Search for the cell housing the specified text and yield its [x, y] center coordinate. 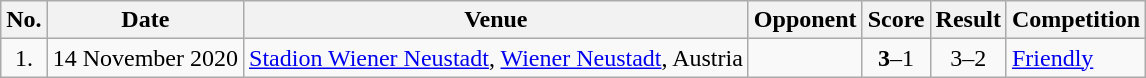
Opponent [805, 20]
3–1 [896, 58]
3–2 [968, 58]
Result [968, 20]
1. [24, 58]
No. [24, 20]
Score [896, 20]
Competition [1076, 20]
14 November 2020 [145, 58]
Venue [496, 20]
Friendly [1076, 58]
Stadion Wiener Neustadt, Wiener Neustadt, Austria [496, 58]
Date [145, 20]
